Pinpoint the cell where the given text exists, returning its [X, Y] midpoint coordinate. 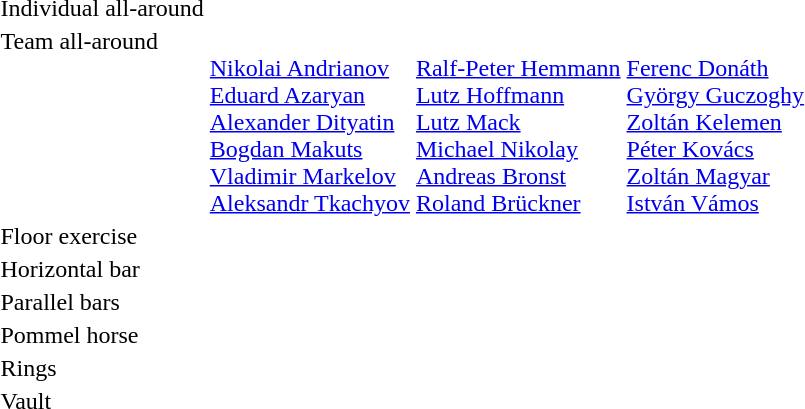
Ralf-Peter HemmannLutz HoffmannLutz MackMichael NikolayAndreas BronstRoland Brückner [518, 122]
Nikolai AndrianovEduard AzaryanAlexander DityatinBogdan MakutsVladimir MarkelovAleksandr Tkachyov [310, 122]
